Pinpoint the cell where the given text exists, returning its (X, Y) midpoint coordinate. 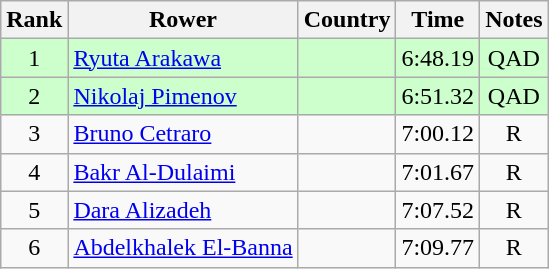
6:51.32 (438, 96)
Dara Alizadeh (183, 210)
Country (347, 20)
6 (34, 248)
1 (34, 58)
5 (34, 210)
Abdelkhalek El-Banna (183, 248)
Nikolaj Pimenov (183, 96)
7:00.12 (438, 134)
2 (34, 96)
Ryuta Arakawa (183, 58)
7:09.77 (438, 248)
Bruno Cetraro (183, 134)
7:01.67 (438, 172)
6:48.19 (438, 58)
3 (34, 134)
Notes (514, 20)
4 (34, 172)
Rower (183, 20)
Rank (34, 20)
Time (438, 20)
7:07.52 (438, 210)
Bakr Al-Dulaimi (183, 172)
